From the cell containing the given text, extract its center point as [x, y] coordinate. 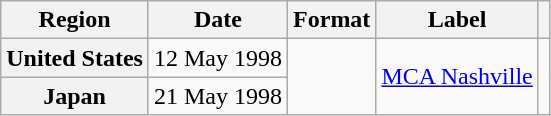
Region [75, 20]
21 May 1998 [218, 96]
Japan [75, 96]
12 May 1998 [218, 58]
United States [75, 58]
Format [332, 20]
MCA Nashville [457, 77]
Label [457, 20]
Date [218, 20]
